Locate the cell with the specified text and output its (x, y) center coordinate. 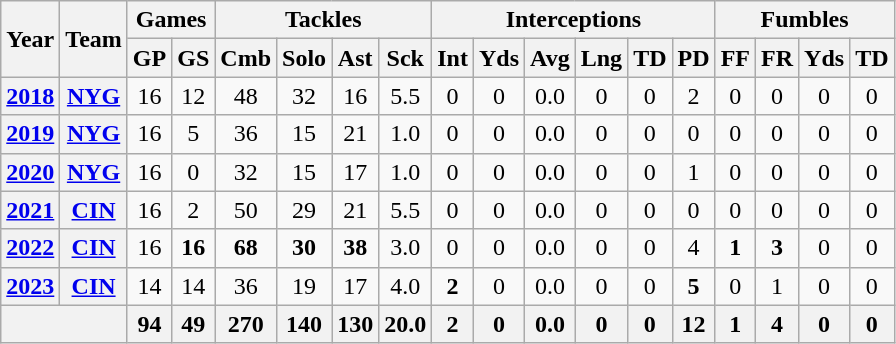
Solo (304, 58)
Year (30, 39)
Cmb (246, 58)
68 (246, 248)
270 (246, 324)
49 (194, 324)
4.0 (406, 286)
Team (94, 39)
30 (304, 248)
94 (149, 324)
130 (356, 324)
2023 (30, 286)
2018 (30, 96)
2019 (30, 134)
50 (246, 210)
Tackles (324, 20)
19 (304, 286)
Int (453, 58)
140 (304, 324)
FR (776, 58)
48 (246, 96)
PD (694, 58)
FF (735, 58)
20.0 (406, 324)
3.0 (406, 248)
Fumbles (804, 20)
GP (149, 58)
Ast (356, 58)
Games (170, 20)
2020 (30, 172)
2021 (30, 210)
GS (194, 58)
38 (356, 248)
2022 (30, 248)
3 (776, 248)
29 (304, 210)
Interceptions (574, 20)
Sck (406, 58)
Lng (601, 58)
Avg (550, 58)
